Locate the cell with the specified text and output its [x, y] center coordinate. 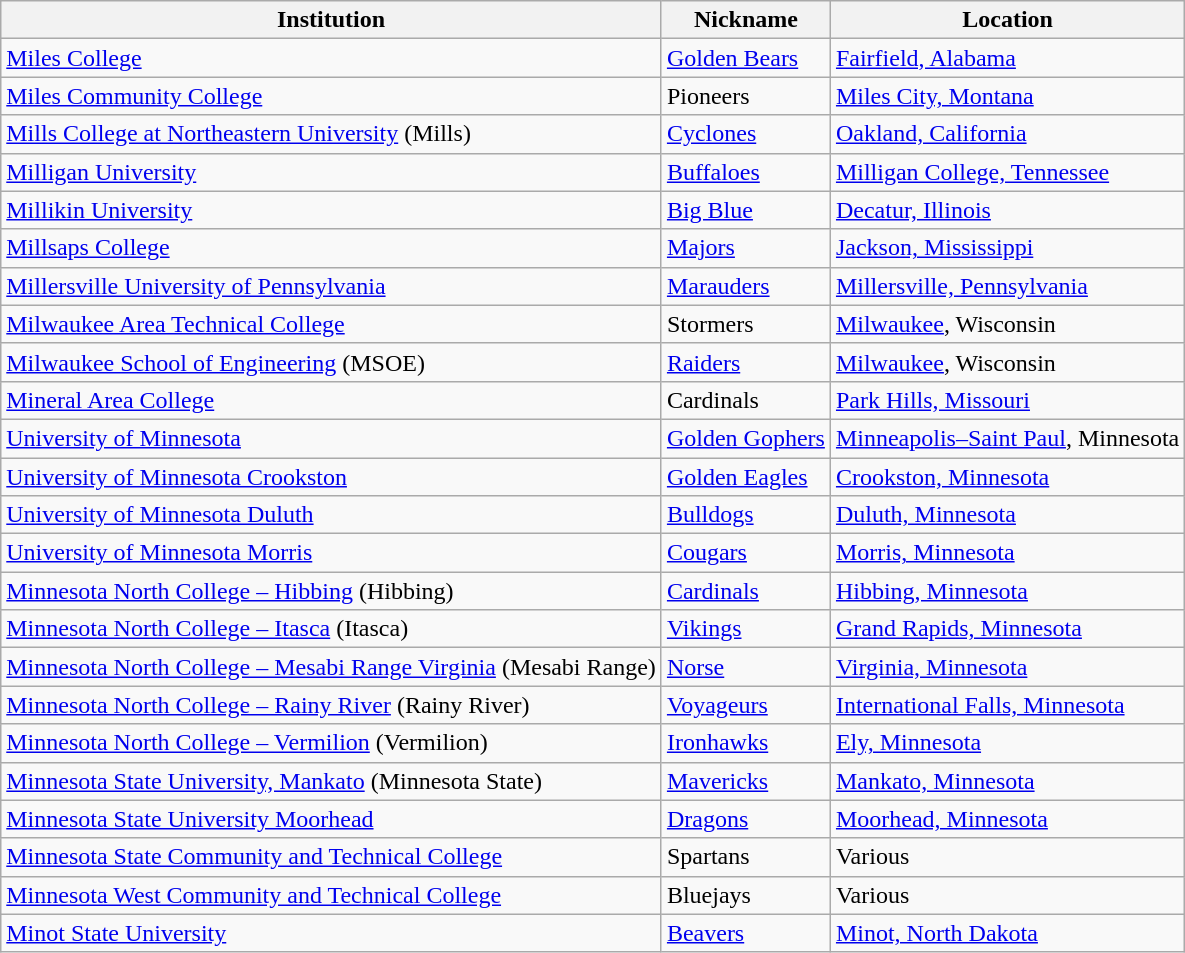
Dragons [746, 819]
Minnesota State University Moorhead [332, 819]
Bluejays [746, 895]
Location [1007, 20]
Fairfield, Alabama [1007, 58]
Ely, Minnesota [1007, 743]
University of Minnesota Morris [332, 553]
Norse [746, 667]
Vikings [746, 629]
Minnesota North College – Rainy River (Rainy River) [332, 705]
Miles City, Montana [1007, 96]
Park Hills, Missouri [1007, 400]
Millersville, Pennsylvania [1007, 286]
Minneapolis–Saint Paul, Minnesota [1007, 438]
Institution [332, 20]
University of Minnesota [332, 438]
Minnesota State University, Mankato (Minnesota State) [332, 781]
Morris, Minnesota [1007, 553]
Golden Gophers [746, 438]
Golden Eagles [746, 477]
Cougars [746, 553]
Raiders [746, 362]
Jackson, Mississippi [1007, 248]
Oakland, California [1007, 134]
Beavers [746, 933]
Minnesota North College – Vermilion (Vermilion) [332, 743]
Millsaps College [332, 248]
Minnesota West Community and Technical College [332, 895]
Miles College [332, 58]
Minnesota North College – Mesabi Range Virginia (Mesabi Range) [332, 667]
Bulldogs [746, 515]
Virginia, Minnesota [1007, 667]
Spartans [746, 857]
Minnesota North College – Itasca (Itasca) [332, 629]
Cyclones [746, 134]
Minot State University [332, 933]
Milligan College, Tennessee [1007, 172]
Duluth, Minnesota [1007, 515]
University of Minnesota Crookston [332, 477]
Marauders [746, 286]
Mineral Area College [332, 400]
Big Blue [746, 210]
Moorhead, Minnesota [1007, 819]
Decatur, Illinois [1007, 210]
Miles Community College [332, 96]
Hibbing, Minnesota [1007, 591]
Milwaukee School of Engineering (MSOE) [332, 362]
Nickname [746, 20]
Millersville University of Pennsylvania [332, 286]
Minot, North Dakota [1007, 933]
Golden Bears [746, 58]
Mankato, Minnesota [1007, 781]
Ironhawks [746, 743]
Milwaukee Area Technical College [332, 324]
Mavericks [746, 781]
Majors [746, 248]
Pioneers [746, 96]
Millikin University [332, 210]
Minnesota North College – Hibbing (Hibbing) [332, 591]
Mills College at Northeastern University (Mills) [332, 134]
Stormers [746, 324]
International Falls, Minnesota [1007, 705]
Minnesota State Community and Technical College [332, 857]
Buffaloes [746, 172]
University of Minnesota Duluth [332, 515]
Grand Rapids, Minnesota [1007, 629]
Crookston, Minnesota [1007, 477]
Milligan University [332, 172]
Voyageurs [746, 705]
